Capture the cell that displays the provided text and extract its (X, Y) central coordinate. 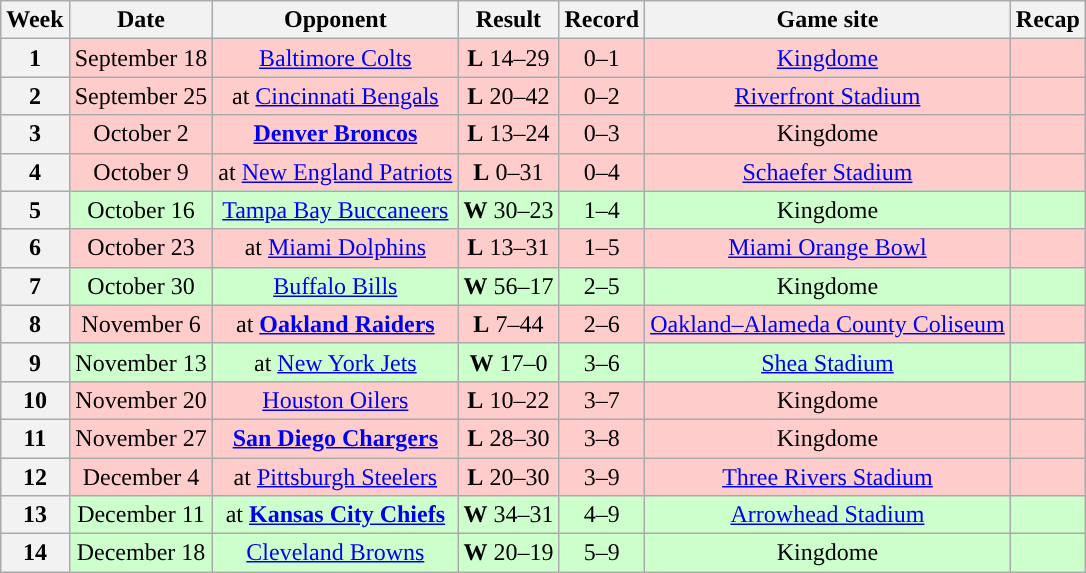
6 (35, 248)
Denver Broncos (336, 134)
Game site (828, 20)
at New England Patriots (336, 172)
0–1 (602, 58)
October 30 (141, 286)
12 (35, 477)
November 27 (141, 438)
L 7–44 (508, 324)
November 20 (141, 400)
2–6 (602, 324)
W 17–0 (508, 362)
at New York Jets (336, 362)
2 (35, 96)
3–7 (602, 400)
1–4 (602, 210)
at Oakland Raiders (336, 324)
Riverfront Stadium (828, 96)
San Diego Chargers (336, 438)
L 13–24 (508, 134)
Opponent (336, 20)
October 9 (141, 172)
W 20–19 (508, 553)
7 (35, 286)
0–2 (602, 96)
Tampa Bay Buccaneers (336, 210)
2–5 (602, 286)
October 2 (141, 134)
at Kansas City Chiefs (336, 515)
Buffalo Bills (336, 286)
3–8 (602, 438)
October 16 (141, 210)
Baltimore Colts (336, 58)
4 (35, 172)
September 25 (141, 96)
14 (35, 553)
Recap (1048, 20)
4–9 (602, 515)
Week (35, 20)
5–9 (602, 553)
10 (35, 400)
9 (35, 362)
September 18 (141, 58)
3 (35, 134)
December 11 (141, 515)
L 10–22 (508, 400)
W 56–17 (508, 286)
L 0–31 (508, 172)
Oakland–Alameda County Coliseum (828, 324)
L 28–30 (508, 438)
5 (35, 210)
W 30–23 (508, 210)
3–6 (602, 362)
L 20–30 (508, 477)
October 23 (141, 248)
at Miami Dolphins (336, 248)
Record (602, 20)
December 4 (141, 477)
December 18 (141, 553)
Miami Orange Bowl (828, 248)
Three Rivers Stadium (828, 477)
November 13 (141, 362)
Houston Oilers (336, 400)
L 13–31 (508, 248)
13 (35, 515)
Date (141, 20)
1 (35, 58)
Cleveland Browns (336, 553)
at Pittsburgh Steelers (336, 477)
Shea Stadium (828, 362)
0–3 (602, 134)
Arrowhead Stadium (828, 515)
Result (508, 20)
Schaefer Stadium (828, 172)
11 (35, 438)
L 20–42 (508, 96)
3–9 (602, 477)
November 6 (141, 324)
0–4 (602, 172)
L 14–29 (508, 58)
1–5 (602, 248)
8 (35, 324)
W 34–31 (508, 515)
at Cincinnati Bengals (336, 96)
